Identify which cell holds the provided text, then report its (X, Y) central coordinate. 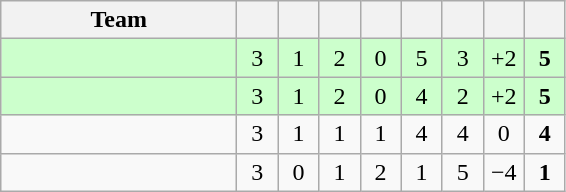
Team (119, 20)
−4 (504, 172)
